Return the (x, y) coordinate for the center point of the cell that contains the specified text.  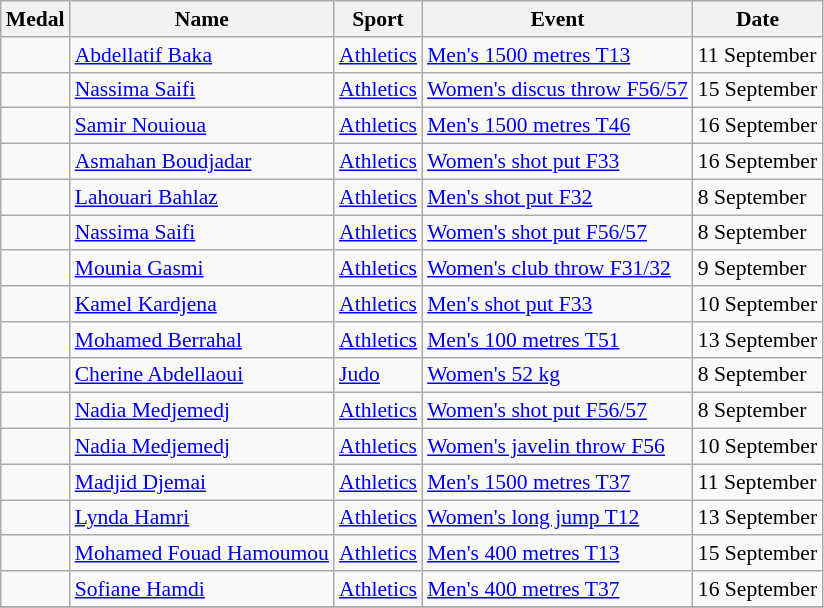
Women's club throw F31/32 (558, 269)
Men's 1500 metres T13 (558, 55)
Sofiane Hamdi (202, 589)
Cherine Abdellaoui (202, 375)
9 September (758, 269)
Event (558, 19)
Name (202, 19)
Date (758, 19)
Kamel Kardjena (202, 304)
Medal (36, 19)
Men's shot put F32 (558, 197)
Samir Nouioua (202, 126)
Mohamed Berrahal (202, 340)
Women's shot put F33 (558, 162)
Lynda Hamri (202, 518)
Judo (378, 375)
Men's 1500 metres T37 (558, 482)
Men's 400 metres T13 (558, 554)
Women's 52 kg (558, 375)
Women's javelin throw F56 (558, 447)
Sport (378, 19)
Mounia Gasmi (202, 269)
Men's 1500 metres T46 (558, 126)
Abdellatif Baka (202, 55)
Madjid Djemai (202, 482)
Men's 100 metres T51 (558, 340)
Lahouari Bahlaz (202, 197)
Men's shot put F33 (558, 304)
Women's long jump T12 (558, 518)
Men's 400 metres T37 (558, 589)
Women's discus throw F56/57 (558, 90)
Asmahan Boudjadar (202, 162)
Mohamed Fouad Hamoumou (202, 554)
